Capture the cell that displays the provided text and extract its [x, y] central coordinate. 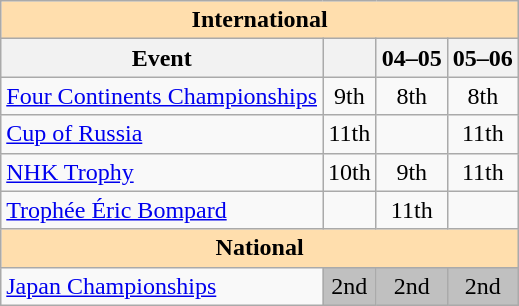
Japan Championships [162, 286]
04–05 [412, 58]
National [260, 248]
05–06 [482, 58]
International [260, 20]
Trophée Éric Bompard [162, 210]
Event [162, 58]
Four Continents Championships [162, 96]
NHK Trophy [162, 172]
Cup of Russia [162, 134]
10th [349, 172]
